Locate the cell with the specified text and output its (x, y) center coordinate. 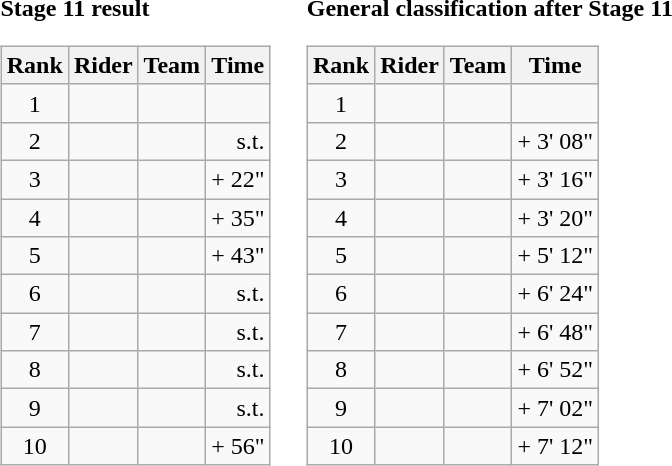
+ 7' 02" (556, 408)
+ 43" (238, 256)
+ 6' 52" (556, 370)
+ 3' 08" (556, 141)
+ 35" (238, 217)
+ 6' 24" (556, 294)
+ 3' 20" (556, 217)
+ 5' 12" (556, 256)
+ 3' 16" (556, 179)
+ 6' 48" (556, 332)
+ 22" (238, 179)
+ 56" (238, 446)
+ 7' 12" (556, 446)
